Provide the [x, y] coordinate of the cell's center where the given text is located.  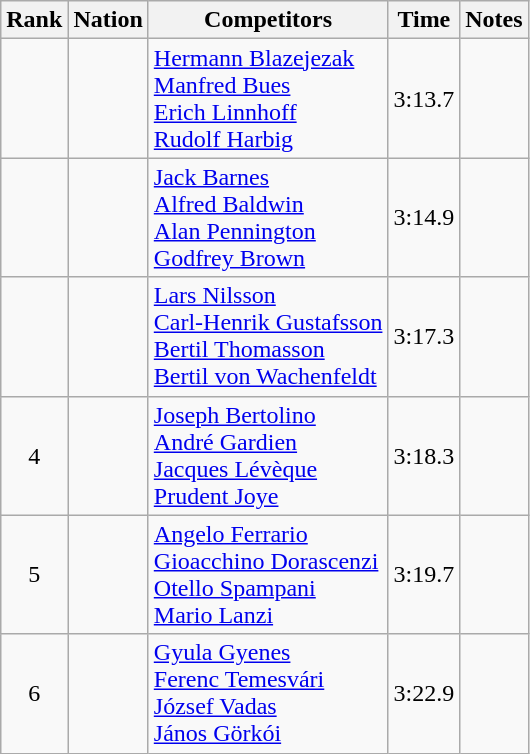
3:18.3 [424, 456]
4 [34, 456]
Gyula GyenesFerenc TemesváriJózsef VadasJános Görkói [268, 694]
5 [34, 574]
3:19.7 [424, 574]
Hermann BlazejezakManfred BuesErich LinnhoffRudolf Harbig [268, 98]
3:17.3 [424, 336]
Jack BarnesAlfred BaldwinAlan PenningtonGodfrey Brown [268, 218]
Notes [494, 20]
Rank [34, 20]
3:22.9 [424, 694]
6 [34, 694]
3:13.7 [424, 98]
Lars NilssonCarl-Henrik GustafssonBertil ThomassonBertil von Wachenfeldt [268, 336]
Time [424, 20]
3:14.9 [424, 218]
Angelo FerrarioGioacchino DorascenziOtello SpampaniMario Lanzi [268, 574]
Nation [108, 20]
Competitors [268, 20]
Joseph BertolinoAndré GardienJacques LévèquePrudent Joye [268, 456]
